Return the (X, Y) coordinate for the center point of the cell that contains the specified text.  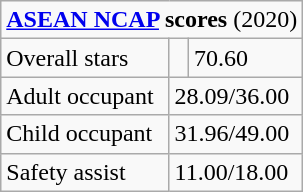
ASEAN NCAP scores (2020) (152, 20)
31.96/49.00 (236, 134)
Adult occupant (85, 96)
70.60 (245, 58)
28.09/36.00 (236, 96)
11.00/18.00 (236, 172)
Safety assist (85, 172)
Child occupant (85, 134)
Overall stars (85, 58)
